Extract the [X, Y] coordinate from the center of the cell holding the provided text.  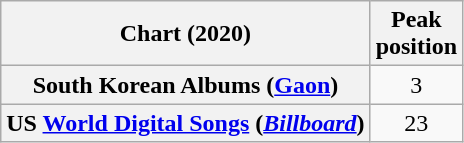
Peakposition [416, 34]
US World Digital Songs (Billboard) [186, 123]
3 [416, 85]
South Korean Albums (Gaon) [186, 85]
23 [416, 123]
Chart (2020) [186, 34]
